Capture the cell that displays the provided text and extract its (x, y) central coordinate. 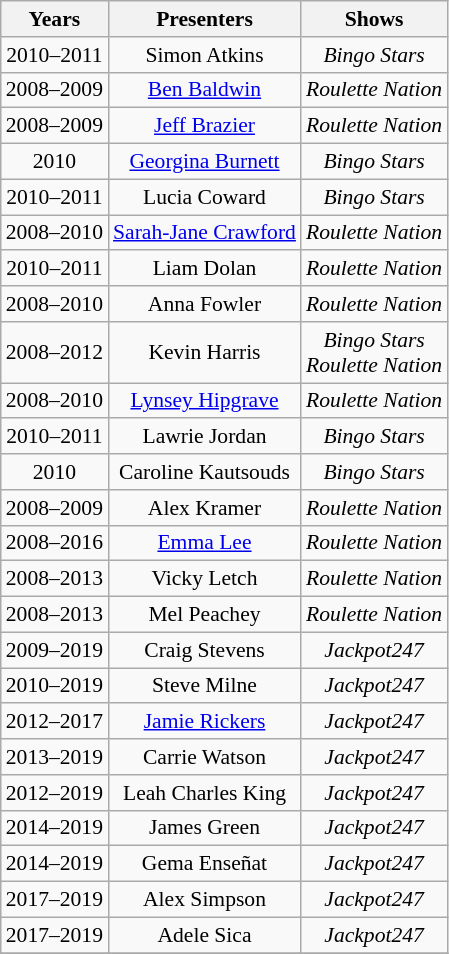
Emma Lee (204, 543)
Georgina Burnett (204, 162)
Craig Stevens (204, 650)
Alex Kramer (204, 508)
Ben Baldwin (204, 90)
Jamie Rickers (204, 722)
2012–2017 (54, 722)
Jeff Brazier (204, 126)
Lawrie Jordan (204, 437)
Steve Milne (204, 686)
Alex Simpson (204, 900)
Carrie Watson (204, 757)
2010–2019 (54, 686)
Shows (374, 19)
2008–2016 (54, 543)
Presenters (204, 19)
Mel Peachey (204, 615)
Gema Enseñat (204, 864)
2008–2012 (54, 352)
2012–2019 (54, 793)
Liam Dolan (204, 269)
Adele Sica (204, 935)
Kevin Harris (204, 352)
Sarah-Jane Crawford (204, 233)
2009–2019 (54, 650)
James Green (204, 828)
Leah Charles King (204, 793)
2013–2019 (54, 757)
Lucia Coward (204, 197)
Vicky Letch (204, 579)
Anna Fowler (204, 304)
Simon Atkins (204, 55)
Caroline Kautsouds (204, 472)
Lynsey Hipgrave (204, 401)
Years (54, 19)
Bingo StarsRoulette Nation (374, 352)
